Output the [x, y] coordinate of the center of the cell containing the given text.  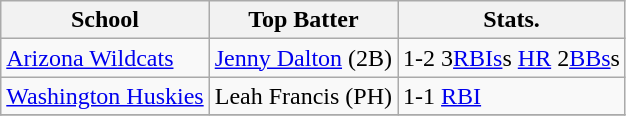
1-1 RBI [512, 96]
Top Batter [303, 20]
Leah Francis (PH) [303, 96]
1-2 3RBIss HR 2BBss [512, 58]
Jenny Dalton (2B) [303, 58]
School [105, 20]
Washington Huskies [105, 96]
Stats. [512, 20]
Arizona Wildcats [105, 58]
